Detect which cell encompasses the target text, then output its [X, Y] center coordinate. 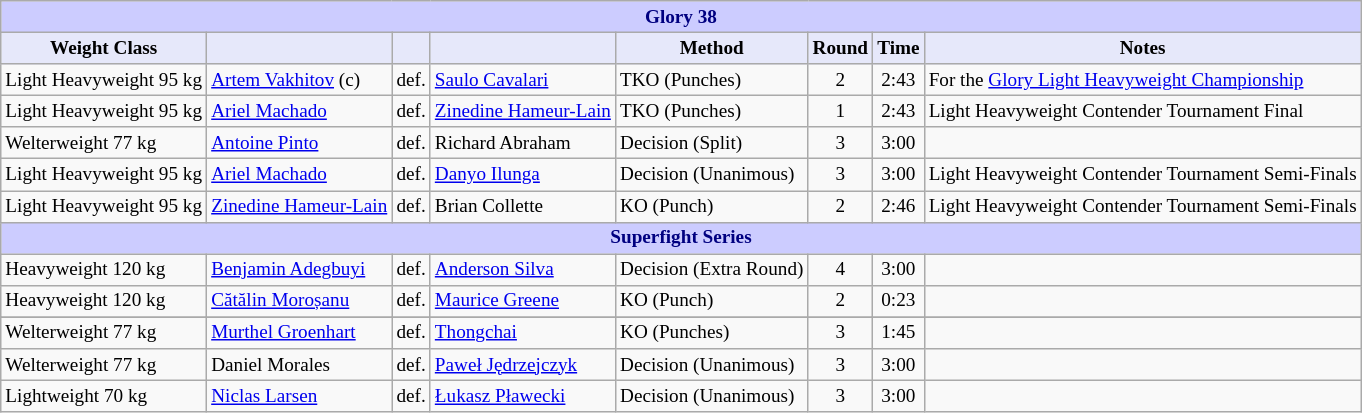
Decision (Split) [712, 143]
Murthel Groenhart [300, 333]
Lightweight 70 kg [104, 396]
Method [712, 48]
Superfight Series [681, 238]
0:23 [898, 301]
Łukasz Pławecki [522, 396]
Maurice Greene [522, 301]
Artem Vakhitov (c) [300, 80]
Paweł Jędrzejczyk [522, 365]
Anderson Silva [522, 270]
Antoine Pinto [300, 143]
4 [840, 270]
Benjamin Adegbuyi [300, 270]
Niclas Larsen [300, 396]
1:45 [898, 333]
2:46 [898, 206]
Daniel Morales [300, 365]
KO (Punches) [712, 333]
Richard Abraham [522, 143]
Glory 38 [681, 17]
Saulo Cavalari [522, 80]
Light Heavyweight Contender Tournament Final [1142, 111]
1 [840, 111]
For the Glory Light Heavyweight Championship [1142, 80]
Cătălin Moroșanu [300, 301]
Time [898, 48]
Brian Collette [522, 206]
Weight Class [104, 48]
Decision (Extra Round) [712, 270]
Thongchai [522, 333]
Danyo Ilunga [522, 175]
Round [840, 48]
Notes [1142, 48]
